Locate the cell with the specified text and output its (X, Y) center coordinate. 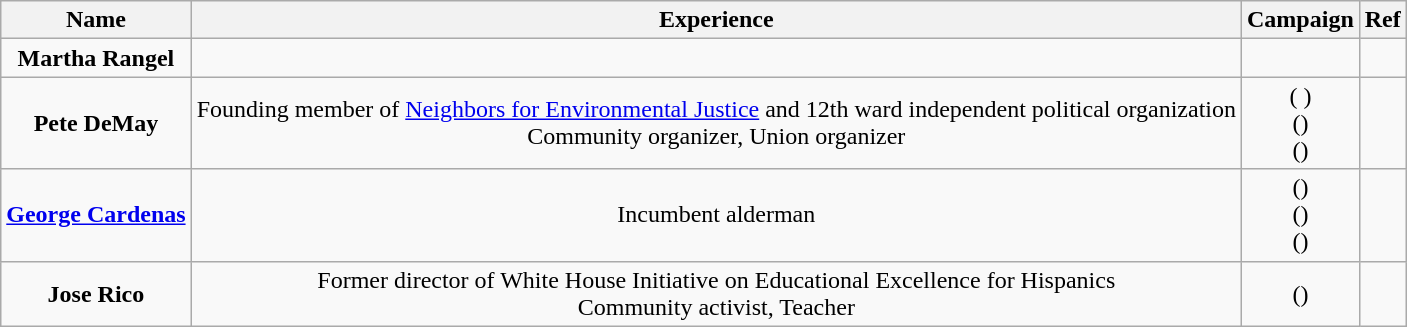
Ref (1382, 20)
Martha Rangel (96, 58)
Founding member of Neighbors for Environmental Justice and 12th ward independent political organizationCommunity organizer, Union organizer (716, 123)
()()() (1301, 215)
George Cardenas (96, 215)
Incumbent alderman (716, 215)
Pete DeMay (96, 123)
() (1301, 294)
( )()() (1301, 123)
Name (96, 20)
Experience (716, 20)
Jose Rico (96, 294)
Campaign (1301, 20)
Former director of White House Initiative on Educational Excellence for HispanicsCommunity activist, Teacher (716, 294)
